Find where the given text appears and provide that cell's center as [x, y] coordinate. 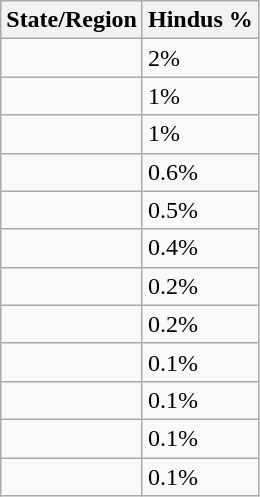
0.4% [200, 248]
State/Region [72, 20]
2% [200, 58]
0.6% [200, 172]
Hindus % [200, 20]
0.5% [200, 210]
